Identify which cell holds the provided text, then report its (x, y) central coordinate. 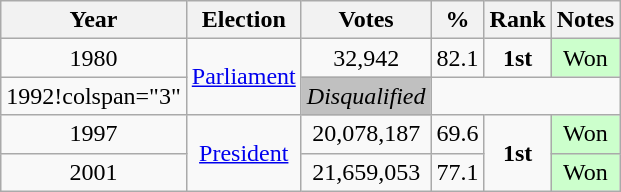
President (244, 153)
69.6 (458, 134)
20,078,187 (366, 134)
1980 (94, 58)
Notes (585, 20)
21,659,053 (366, 172)
82.1 (458, 58)
Year (94, 20)
2001 (94, 172)
% (458, 20)
Rank (518, 20)
1992!colspan="3" (94, 96)
32,942 (366, 58)
77.1 (458, 172)
Disqualified (366, 96)
1997 (94, 134)
Parliament (244, 77)
Election (244, 20)
Votes (366, 20)
